Output the (X, Y) coordinate of the center of the cell containing the given text.  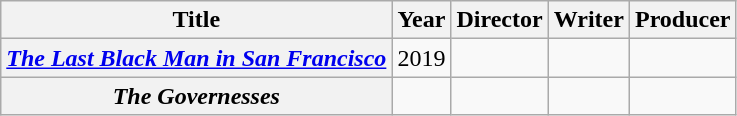
Producer (682, 20)
Writer (588, 20)
The Governesses (196, 96)
2019 (422, 58)
The Last Black Man in San Francisco (196, 58)
Year (422, 20)
Title (196, 20)
Director (500, 20)
